Return the [x, y] coordinate for the center point of the cell that contains the specified text.  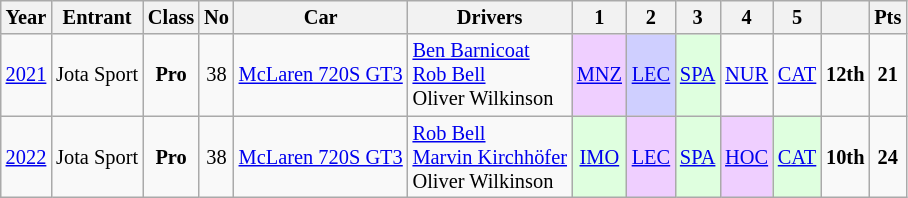
2 [651, 17]
HOC [746, 157]
NUR [746, 75]
IMO [600, 157]
24 [888, 157]
Rob Bell Marvin Kirchhöfer Oliver Wilkinson [490, 157]
Year [26, 17]
Drivers [490, 17]
No [216, 17]
21 [888, 75]
Entrant [97, 17]
5 [797, 17]
10th [845, 157]
2021 [26, 75]
Car [321, 17]
2022 [26, 157]
12th [845, 75]
Class [171, 17]
Pts [888, 17]
MNZ [600, 75]
1 [600, 17]
Ben Barnicoat Rob Bell Oliver Wilkinson [490, 75]
3 [698, 17]
4 [746, 17]
